Return [X, Y] of the center of cell containing provided text 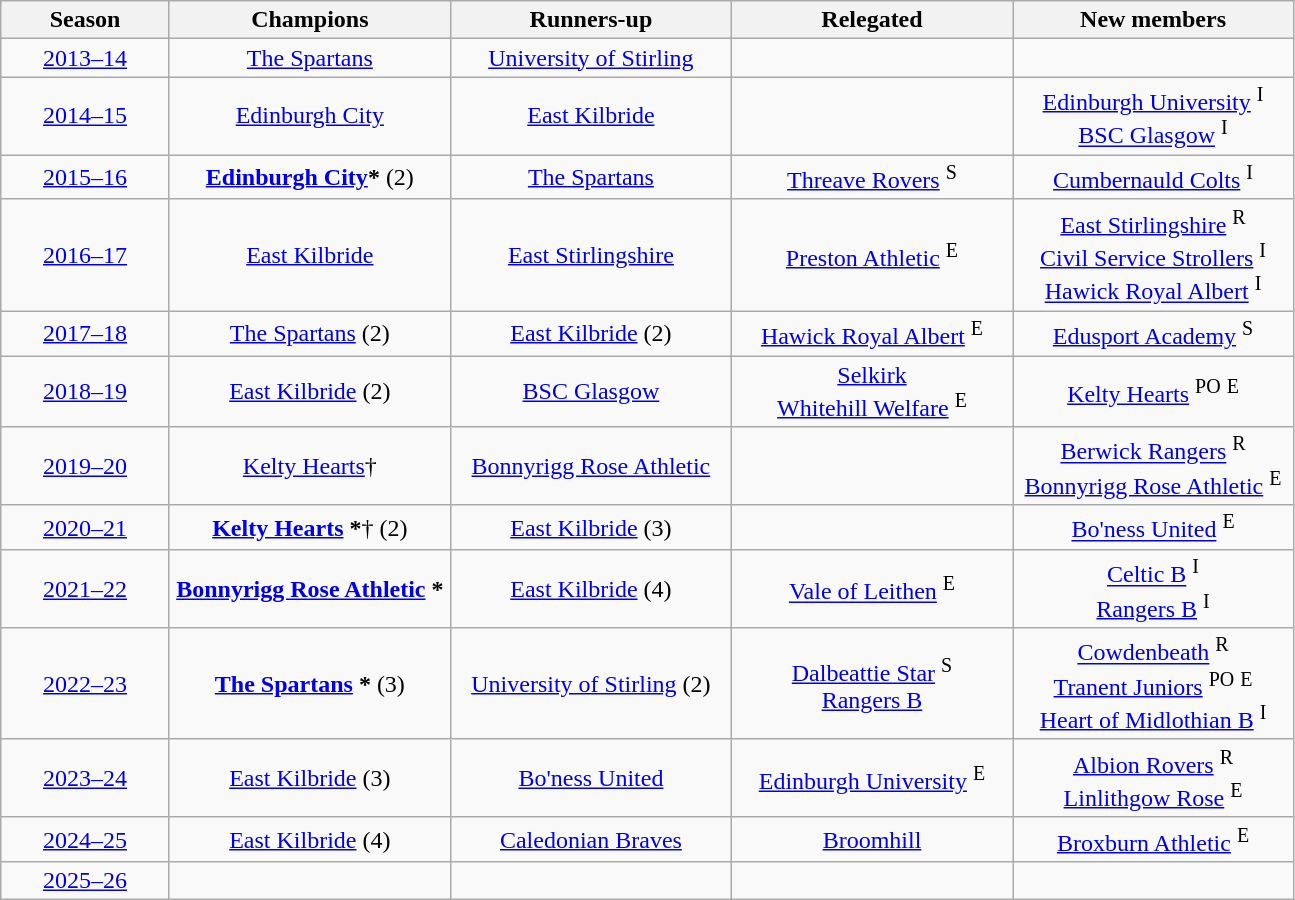
2025–26 [86, 881]
Season [86, 20]
Kelty Hearts† [310, 466]
Threave Rovers S [872, 178]
2015–16 [86, 178]
Edinburgh University E [872, 778]
Runners-up [590, 20]
Edusport Academy S [1152, 334]
Caledonian Braves [590, 840]
Champions [310, 20]
Preston Athletic E [872, 255]
Kelty Hearts *† (2) [310, 528]
Edinburgh City [310, 116]
2018–19 [86, 392]
Relegated [872, 20]
Bonnyrigg Rose Athletic * [310, 589]
Vale of Leithen E [872, 589]
New members [1152, 20]
Kelty Hearts PO E [1152, 392]
Dalbeattie Star SRangers B [872, 684]
University of Stirling [590, 58]
2019–20 [86, 466]
Bo'ness United E [1152, 528]
2022–23 [86, 684]
2023–24 [86, 778]
Broxburn Athletic E [1152, 840]
East Stirlingshire RCivil Service Strollers IHawick Royal Albert I [1152, 255]
Cumbernauld Colts I [1152, 178]
East Stirlingshire [590, 255]
The Spartans (2) [310, 334]
Edinburgh City* (2) [310, 178]
University of Stirling (2) [590, 684]
Bo'ness United [590, 778]
2020–21 [86, 528]
2016–17 [86, 255]
Cowdenbeath RTranent Juniors PO EHeart of Midlothian B I [1152, 684]
2017–18 [86, 334]
2021–22 [86, 589]
SelkirkWhitehill Welfare E [872, 392]
Bonnyrigg Rose Athletic [590, 466]
2024–25 [86, 840]
2013–14 [86, 58]
Hawick Royal Albert E [872, 334]
The Spartans * (3) [310, 684]
Broomhill [872, 840]
2014–15 [86, 116]
Albion Rovers RLinlithgow Rose E [1152, 778]
Edinburgh University IBSC Glasgow I [1152, 116]
Celtic B IRangers B I [1152, 589]
Berwick Rangers RBonnyrigg Rose Athletic E [1152, 466]
BSC Glasgow [590, 392]
